Scan for the cell matching the given text and deliver its (x, y) coordinate at center. 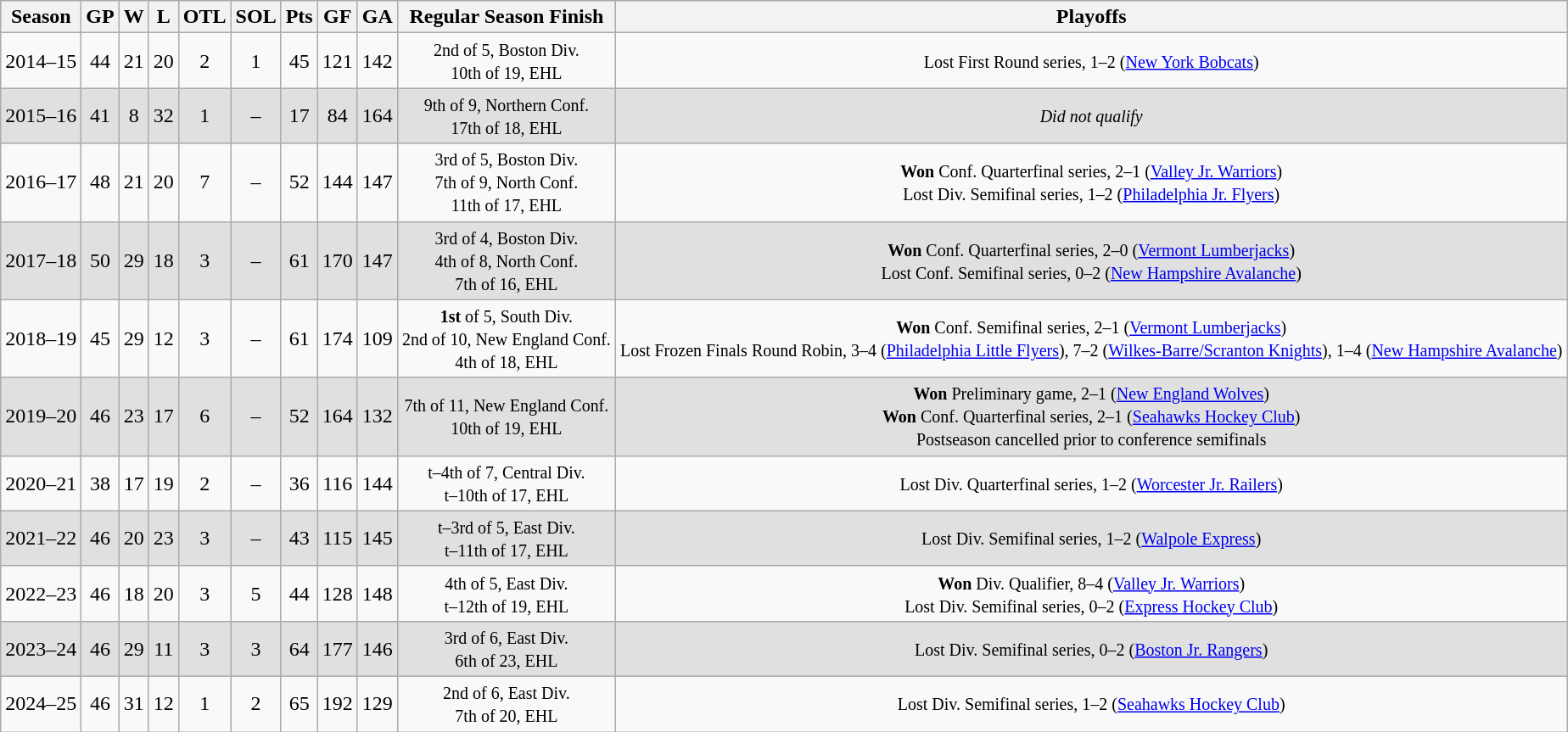
43 (299, 538)
32 (163, 115)
65 (299, 704)
2019–20 (41, 416)
7 (204, 182)
OTL (204, 17)
Lost Div. Semifinal series, 1–2 (Walpole Express) (1091, 538)
2020–21 (41, 483)
Lost Div. Semifinal series, 1–2 (Seahawks Hockey Club) (1091, 704)
41 (100, 115)
6 (204, 416)
2017–18 (41, 260)
Lost First Round series, 1–2 (New York Bobcats) (1091, 61)
128 (338, 594)
5 (256, 594)
Pts (299, 17)
19 (163, 483)
31 (134, 704)
L (163, 17)
Regular Season Finish (506, 17)
Won Div. Qualifier, 8–4 (Valley Jr. Warriors)Lost Div. Semifinal series, 0–2 (Express Hockey Club) (1091, 594)
9th of 9, Northern Conf.17th of 18, EHL (506, 115)
64 (299, 648)
2nd of 5, Boston Div.10th of 19, EHL (506, 61)
GF (338, 17)
38 (100, 483)
50 (100, 260)
36 (299, 483)
146 (377, 648)
48 (100, 182)
7th of 11, New England Conf.10th of 19, EHL (506, 416)
GA (377, 17)
170 (338, 260)
W (134, 17)
2014–15 (41, 61)
2024–25 (41, 704)
2021–22 (41, 538)
Won Conf. Quarterfinal series, 2–0 (Vermont Lumberjacks)Lost Conf. Semifinal series, 0–2 (New Hampshire Avalanche) (1091, 260)
2018–19 (41, 338)
11 (163, 648)
129 (377, 704)
2016–17 (41, 182)
4th of 5, East Div.t–12th of 19, EHL (506, 594)
3rd of 5, Boston Div.7th of 9, North Conf.11th of 17, EHL (506, 182)
132 (377, 416)
3rd of 4, Boston Div.4th of 8, North Conf.7th of 16, EHL (506, 260)
148 (377, 594)
116 (338, 483)
t–4th of 7, Central Div.t–10th of 17, EHL (506, 483)
Season (41, 17)
2015–16 (41, 115)
174 (338, 338)
t–3rd of 5, East Div.t–11th of 17, EHL (506, 538)
2023–24 (41, 648)
2022–23 (41, 594)
142 (377, 61)
145 (377, 538)
Lost Div. Semifinal series, 0–2 (Boston Jr. Rangers) (1091, 648)
SOL (256, 17)
Did not qualify (1091, 115)
3rd of 6, East Div.6th of 23, EHL (506, 648)
Won Conf. Quarterfinal series, 2–1 (Valley Jr. Warriors)Lost Div. Semifinal series, 1–2 (Philadelphia Jr. Flyers) (1091, 182)
2nd of 6, East Div.7th of 20, EHL (506, 704)
Playoffs (1091, 17)
Lost Div. Quarterfinal series, 1–2 (Worcester Jr. Railers) (1091, 483)
192 (338, 704)
177 (338, 648)
115 (338, 538)
GP (100, 17)
8 (134, 115)
121 (338, 61)
109 (377, 338)
84 (338, 115)
1st of 5, South Div.2nd of 10, New England Conf.4th of 18, EHL (506, 338)
